Detect which cell encompasses the target text, then output its (X, Y) center coordinate. 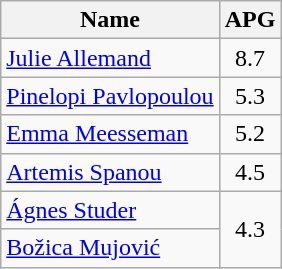
5.3 (250, 96)
4.5 (250, 172)
Emma Meesseman (110, 134)
Name (110, 20)
Božica Mujović (110, 248)
4.3 (250, 229)
APG (250, 20)
Julie Allemand (110, 58)
Pinelopi Pavlopoulou (110, 96)
5.2 (250, 134)
Ágnes Studer (110, 210)
8.7 (250, 58)
Artemis Spanou (110, 172)
